For the text-containing cell, return its midpoint in (x, y) coordinate format. 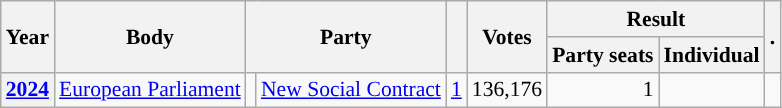
Body (150, 36)
Result (656, 19)
European Parliament (150, 90)
136,176 (507, 90)
Votes (507, 36)
Party (346, 36)
Year (28, 36)
New Social Contract (351, 90)
. (773, 36)
2024 (28, 90)
Party seats (602, 55)
Individual (712, 55)
